Locate the cell with the specified text and output its [x, y] center coordinate. 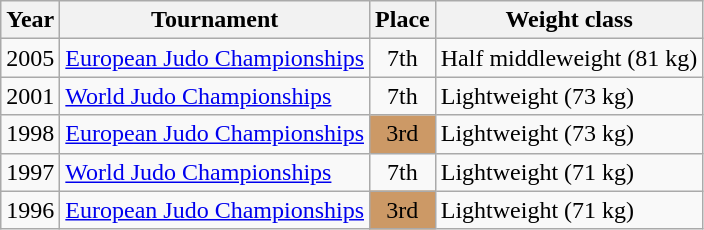
Weight class [569, 20]
1998 [30, 134]
Year [30, 20]
1996 [30, 210]
Place [403, 20]
1997 [30, 172]
2005 [30, 58]
Tournament [215, 20]
Half middleweight (81 kg) [569, 58]
2001 [30, 96]
